For the text-containing cell, return its midpoint in (X, Y) coordinate format. 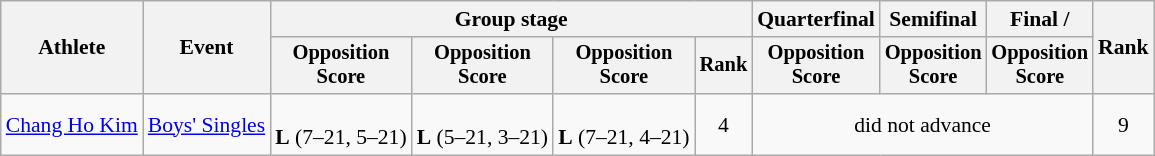
L (7–21, 5–21) (340, 124)
Chang Ho Kim (72, 124)
did not advance (922, 124)
Semifinal (934, 19)
Final / (1040, 19)
Event (206, 48)
Boys' Singles (206, 124)
9 (1124, 124)
4 (724, 124)
L (7–21, 4–21) (624, 124)
Quarterfinal (816, 19)
Athlete (72, 48)
Group stage (511, 19)
L (5–21, 3–21) (482, 124)
